Identify which cell holds the provided text, then report its (x, y) central coordinate. 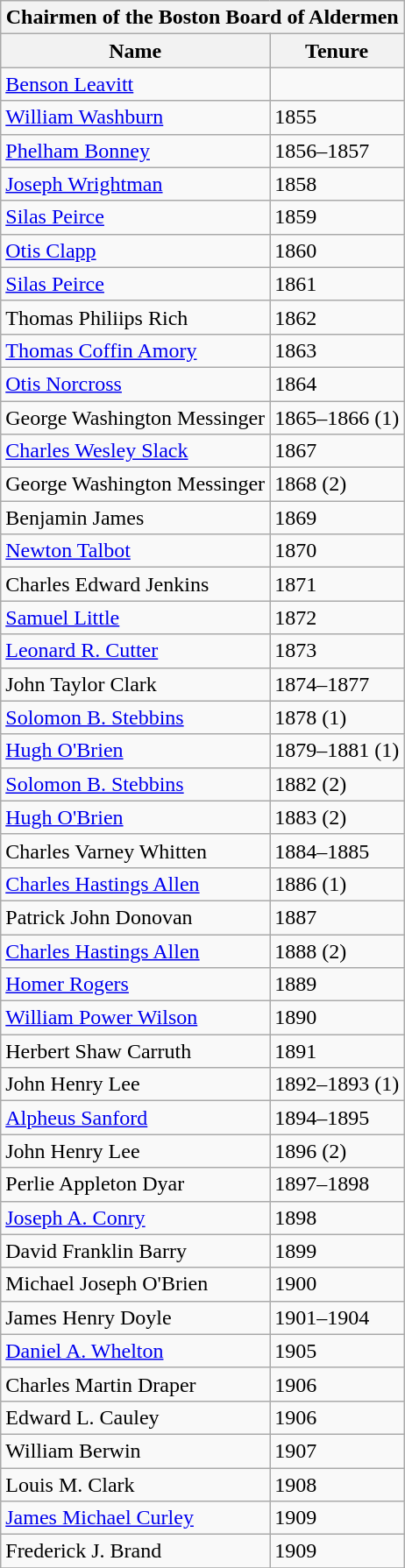
1892–1893 (1) (337, 1084)
1908 (337, 1485)
Thomas Coffin Amory (135, 350)
1867 (337, 451)
1855 (337, 117)
Chairmen of the Boston Board of Aldermen (202, 18)
James Michael Curley (135, 1518)
Benjamin James (135, 518)
1878 (1) (337, 717)
Patrick John Donovan (135, 917)
Newton Talbot (135, 551)
1871 (337, 584)
1864 (337, 384)
Homer Rogers (135, 985)
1856–1857 (337, 151)
Herbert Shaw Carruth (135, 1051)
1861 (337, 284)
Joseph A. Conry (135, 1218)
James Henry Doyle (135, 1317)
Alpheus Sanford (135, 1118)
1888 (2) (337, 950)
1870 (337, 551)
William Power Wilson (135, 1018)
1896 (2) (337, 1151)
1868 (2) (337, 484)
Frederick J. Brand (135, 1551)
Charles Wesley Slack (135, 451)
Charles Martin Draper (135, 1384)
1886 (1) (337, 884)
Charles Varney Whitten (135, 851)
William Washburn (135, 117)
William Berwin (135, 1451)
John Taylor Clark (135, 684)
Otis Clapp (135, 251)
Leonard R. Cutter (135, 651)
1882 (2) (337, 784)
Phelham Bonney (135, 151)
1889 (337, 985)
1859 (337, 217)
1898 (337, 1218)
1860 (337, 251)
1894–1895 (337, 1118)
Edward L. Cauley (135, 1417)
1872 (337, 618)
1890 (337, 1018)
1907 (337, 1451)
Louis M. Clark (135, 1485)
1891 (337, 1051)
Michael Joseph O'Brien (135, 1284)
Daniel A. Whelton (135, 1351)
1862 (337, 317)
1858 (337, 184)
Joseph Wrightman (135, 184)
David Franklin Barry (135, 1251)
1869 (337, 518)
Tenure (337, 51)
1897–1898 (337, 1184)
1887 (337, 917)
1884–1885 (337, 851)
Charles Edward Jenkins (135, 584)
Otis Norcross (135, 384)
Samuel Little (135, 618)
1905 (337, 1351)
1863 (337, 350)
Thomas Philiips Rich (135, 317)
1901–1904 (337, 1317)
Benson Leavitt (135, 84)
1883 (2) (337, 817)
1900 (337, 1284)
1865–1866 (1) (337, 418)
1879–1881 (1) (337, 751)
Perlie Appleton Dyar (135, 1184)
1873 (337, 651)
Name (135, 51)
1899 (337, 1251)
1874–1877 (337, 684)
